Determine the (x, y) coordinate at the center of the cell enclosing the given text.  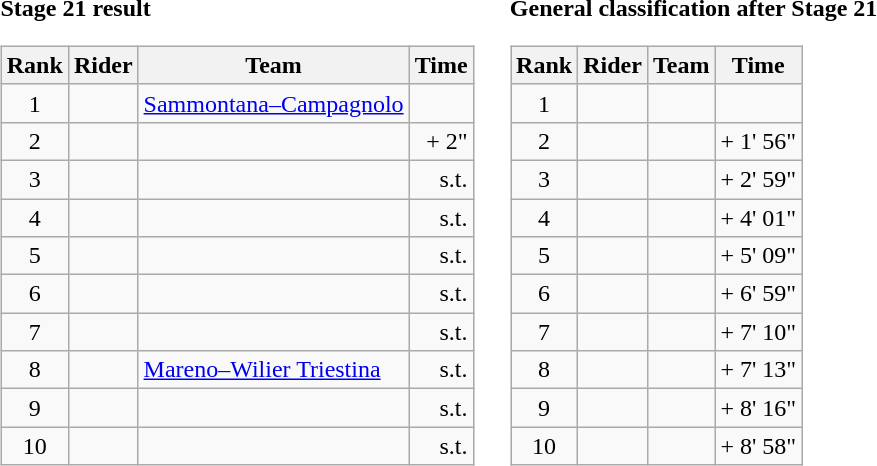
+ 4' 01" (758, 217)
Mareno–Wilier Triestina (274, 370)
Sammontana–Campagnolo (274, 103)
+ 1' 56" (758, 141)
+ 8' 58" (758, 446)
+ 7' 13" (758, 370)
+ 5' 09" (758, 256)
+ 7' 10" (758, 332)
+ 2' 59" (758, 179)
+ 8' 16" (758, 408)
+ 6' 59" (758, 294)
+ 2" (441, 141)
